Identify which cell holds the provided text, then report its [x, y] central coordinate. 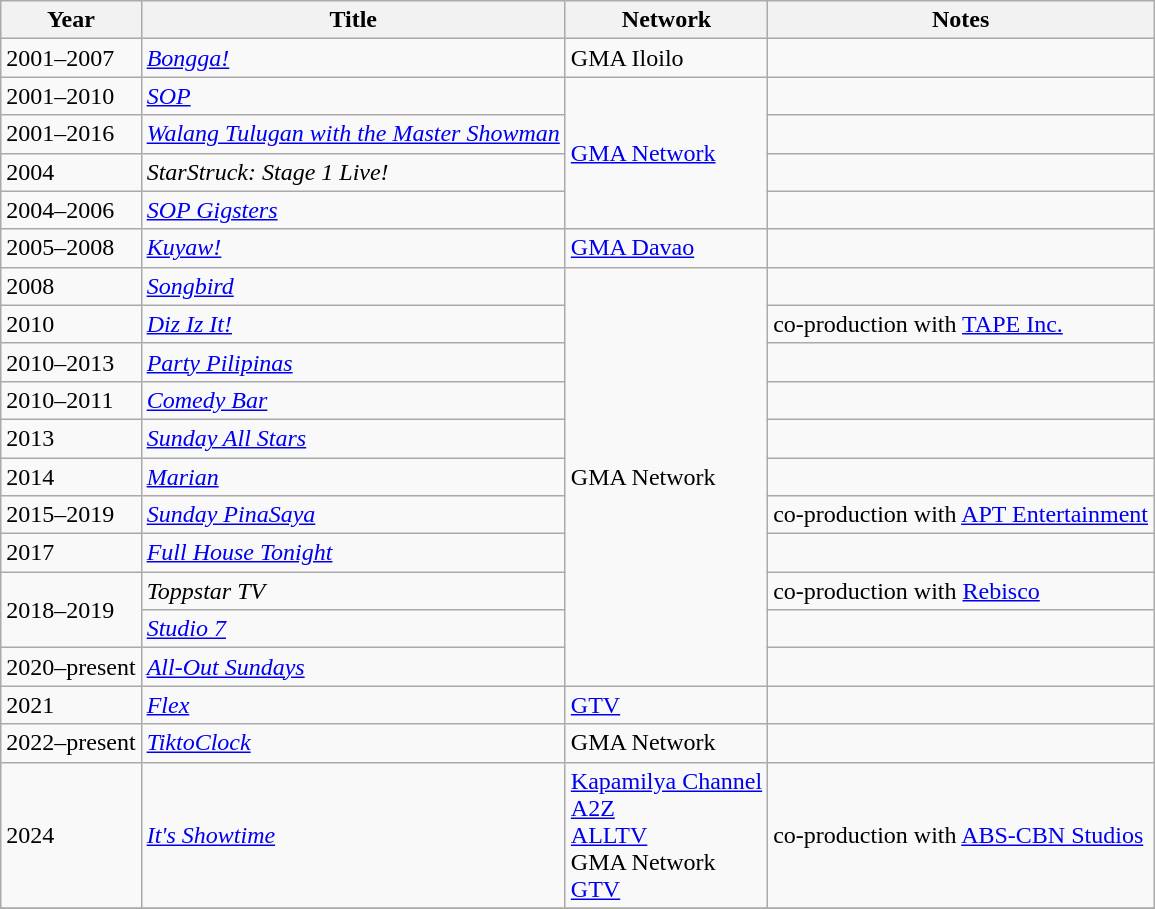
Bongga! [353, 58]
2020–present [71, 667]
Full House Tonight [353, 553]
co-production with ABS-CBN Studios [961, 835]
2014 [71, 477]
Kuyaw! [353, 248]
Diz Iz It! [353, 324]
Songbird [353, 286]
GMA Iloilo [666, 58]
StarStruck: Stage 1 Live! [353, 172]
Kapamilya ChannelA2ZALLTVGMA NetworkGTV [666, 835]
2021 [71, 705]
Walang Tulugan with the Master Showman [353, 134]
2010–2011 [71, 400]
Sunday PinaSaya [353, 515]
2015–2019 [71, 515]
co-production with Rebisco [961, 591]
Network [666, 20]
co-production with APT Entertainment [961, 515]
2017 [71, 553]
2022–present [71, 743]
2013 [71, 438]
Flex [353, 705]
Marian [353, 477]
2004–2006 [71, 210]
GTV [666, 705]
2018–2019 [71, 610]
SOP Gigsters [353, 210]
Year [71, 20]
2001–2016 [71, 134]
Notes [961, 20]
Sunday All Stars [353, 438]
2024 [71, 835]
Studio 7 [353, 629]
2010–2013 [71, 362]
SOP [353, 96]
2008 [71, 286]
co-production with TAPE Inc. [961, 324]
Toppstar TV [353, 591]
2005–2008 [71, 248]
2010 [71, 324]
It's Showtime [353, 835]
Title [353, 20]
Party Pilipinas [353, 362]
All-Out Sundays [353, 667]
TiktoClock [353, 743]
2001–2007 [71, 58]
2004 [71, 172]
Comedy Bar [353, 400]
GMA Davao [666, 248]
2001–2010 [71, 96]
